From the cell containing the given text, extract its center point as [X, Y] coordinate. 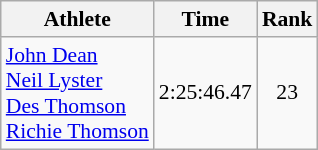
2:25:46.47 [206, 93]
Rank [288, 19]
John DeanNeil LysterDes ThomsonRichie Thomson [78, 93]
23 [288, 93]
Time [206, 19]
Athlete [78, 19]
